From the cell containing the given text, extract its center point as (x, y) coordinate. 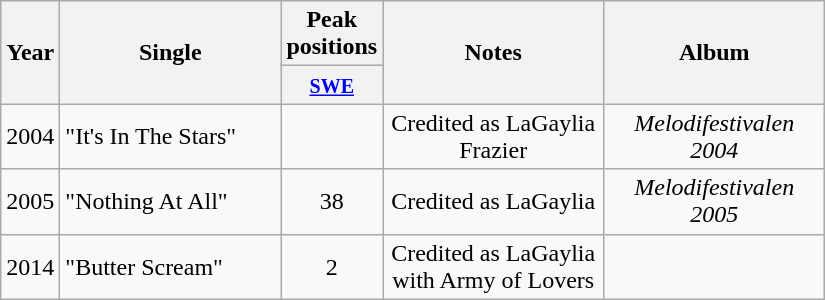
Album (714, 52)
Melodifestivalen 2005 (714, 202)
Peak positions (332, 34)
Credited as LaGaylia with Army of Lovers (494, 266)
Year (30, 52)
2005 (30, 202)
"Butter Scream" (170, 266)
"It's In The Stars" (170, 136)
Notes (494, 52)
2014 (30, 266)
Melodifestivalen 2004 (714, 136)
Single (170, 52)
Credited as LaGaylia Frazier (494, 136)
38 (332, 202)
2 (332, 266)
2004 (30, 136)
Credited as LaGaylia (494, 202)
"Nothing At All" (170, 202)
SWE (332, 85)
